From the cell containing the given text, extract its center point as [X, Y] coordinate. 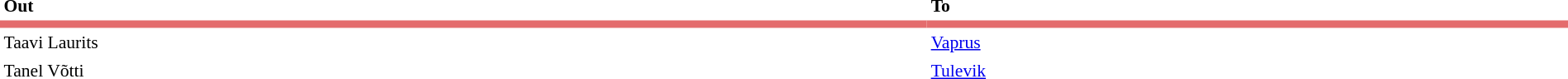
Vaprus [1236, 42]
Taavi Laurits [463, 42]
